Return the [X, Y] coordinate for the center point of the cell that contains the specified text.  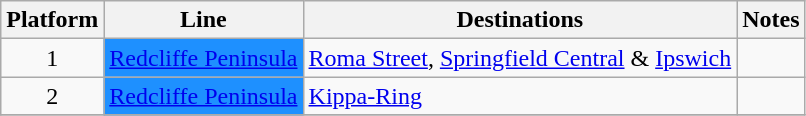
1 [52, 58]
Notes [771, 20]
2 [52, 96]
Line [204, 20]
Platform [52, 20]
Roma Street, Springfield Central & Ipswich [520, 58]
Kippa-Ring [520, 96]
Destinations [520, 20]
